Scan for the cell matching the given text and deliver its [X, Y] coordinate at center. 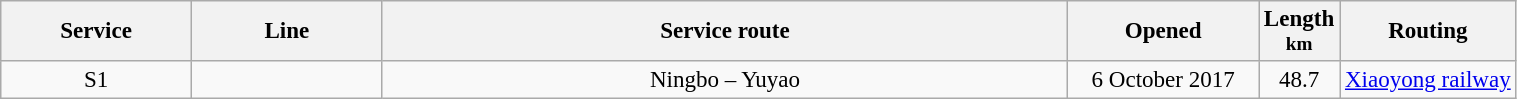
Service [96, 31]
Routing [1428, 31]
Opened [1164, 31]
Lengthkm [1298, 31]
S1 [96, 80]
6 October 2017 [1164, 80]
Service route [725, 31]
Ningbo – Yuyao [725, 80]
Line [286, 31]
Xiaoyong railway [1428, 80]
48.7 [1298, 80]
